Locate the cell with the specified text and output its [x, y] center coordinate. 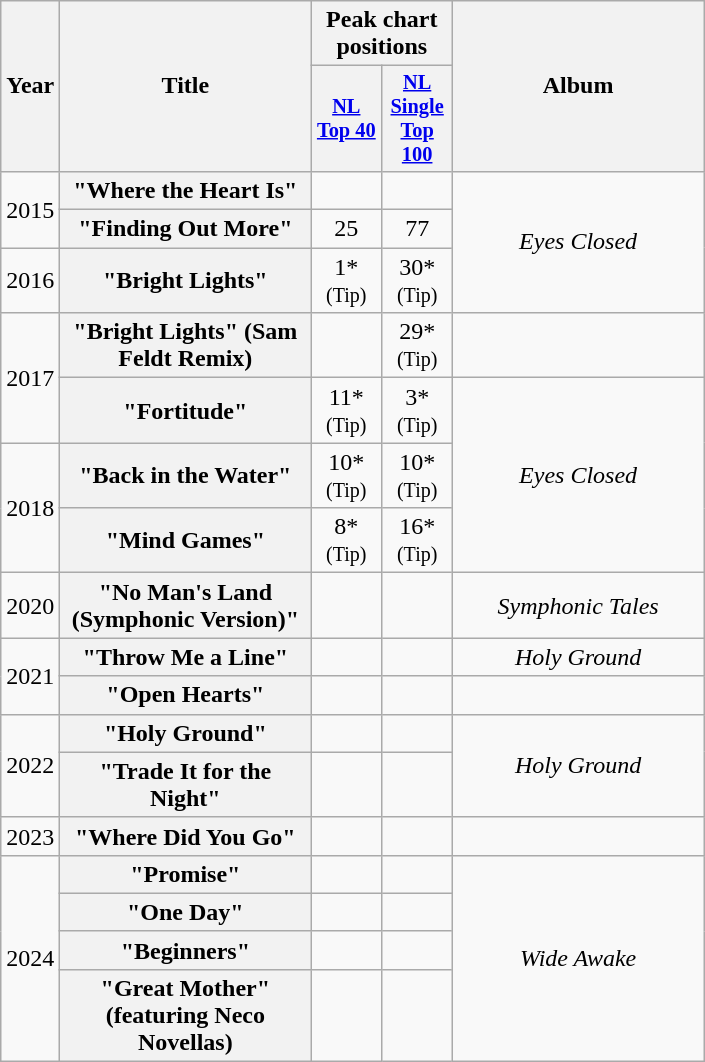
8*(Tip) [346, 540]
30*(Tip) [418, 280]
2018 [30, 508]
29*(Tip) [418, 346]
"One Day" [186, 912]
"No Man's Land (Symphonic Version)" [186, 606]
2024 [30, 958]
"Mind Games" [186, 540]
2020 [30, 606]
"Promise" [186, 874]
"Finding Out More" [186, 229]
77 [418, 229]
"Throw Me a Line" [186, 657]
11*(Tip) [346, 410]
2017 [30, 378]
"Where the Heart Is" [186, 190]
2022 [30, 766]
"Trade It for the Night" [186, 784]
"Fortitude" [186, 410]
NLTop 40 [346, 119]
"Back in the Water" [186, 476]
Title [186, 86]
"Beginners" [186, 950]
"Great Mother" (featuring Neco Novellas) [186, 1015]
3*(Tip) [418, 410]
Album [578, 86]
2023 [30, 836]
NLSingleTop 100 [418, 119]
Symphonic Tales [578, 606]
"Where Did You Go" [186, 836]
16*(Tip) [418, 540]
"Bright Lights" (Sam Feldt Remix) [186, 346]
1*(Tip) [346, 280]
25 [346, 229]
2016 [30, 280]
Year [30, 86]
2015 [30, 209]
Wide Awake [578, 958]
"Bright Lights" [186, 280]
"Holy Ground" [186, 733]
Peak chart positions [382, 34]
"Open Hearts" [186, 695]
2021 [30, 676]
